Return [x, y] of the center of cell containing provided text 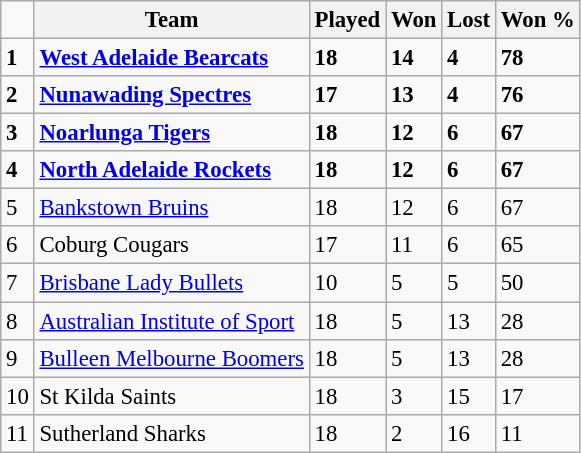
Australian Institute of Sport [172, 321]
Noarlunga Tigers [172, 133]
15 [469, 396]
North Adelaide Rockets [172, 170]
16 [469, 433]
Nunawading Spectres [172, 95]
Won % [538, 20]
St Kilda Saints [172, 396]
78 [538, 58]
Won [414, 20]
8 [18, 321]
Brisbane Lady Bullets [172, 283]
50 [538, 283]
Played [347, 20]
76 [538, 95]
Sutherland Sharks [172, 433]
Bulleen Melbourne Boomers [172, 358]
Coburg Cougars [172, 245]
Bankstown Bruins [172, 208]
1 [18, 58]
9 [18, 358]
7 [18, 283]
Team [172, 20]
65 [538, 245]
West Adelaide Bearcats [172, 58]
Lost [469, 20]
14 [414, 58]
